Scan for the cell matching the given text and deliver its (x, y) coordinate at center. 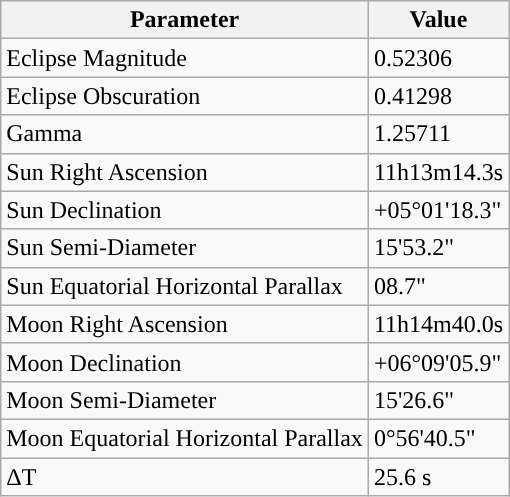
11h13m14.3s (438, 172)
+05°01'18.3" (438, 210)
Sun Right Ascension (185, 172)
Sun Semi-Diameter (185, 248)
Sun Declination (185, 210)
Value (438, 20)
Moon Semi-Diameter (185, 400)
Parameter (185, 20)
+06°09'05.9" (438, 362)
0°56'40.5" (438, 438)
Sun Equatorial Horizontal Parallax (185, 286)
Gamma (185, 134)
Moon Right Ascension (185, 324)
0.41298 (438, 96)
08.7" (438, 286)
1.25711 (438, 134)
15'26.6" (438, 400)
Eclipse Obscuration (185, 96)
ΔT (185, 477)
Moon Equatorial Horizontal Parallax (185, 438)
15'53.2" (438, 248)
Eclipse Magnitude (185, 58)
Moon Declination (185, 362)
25.6 s (438, 477)
0.52306 (438, 58)
11h14m40.0s (438, 324)
